Extract the [x, y] coordinate from the center of the cell holding the provided text.  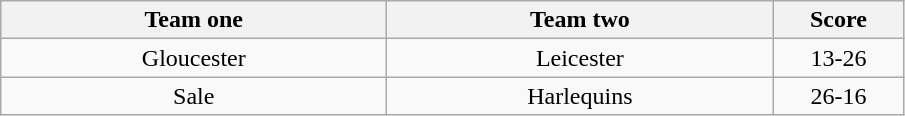
Leicester [580, 58]
Gloucester [194, 58]
Harlequins [580, 96]
Team one [194, 20]
Score [838, 20]
Sale [194, 96]
13-26 [838, 58]
26-16 [838, 96]
Team two [580, 20]
